Locate the cell with the specified text and output its [X, Y] center coordinate. 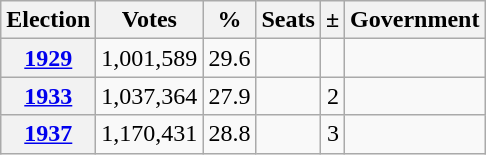
1,170,431 [150, 134]
1929 [48, 58]
2 [332, 96]
Government [415, 20]
± [332, 20]
28.8 [230, 134]
% [230, 20]
27.9 [230, 96]
1,037,364 [150, 96]
1933 [48, 96]
Votes [150, 20]
Seats [288, 20]
3 [332, 134]
29.6 [230, 58]
Election [48, 20]
1,001,589 [150, 58]
1937 [48, 134]
